Return the (X, Y) coordinate for the center point of the cell that contains the specified text.  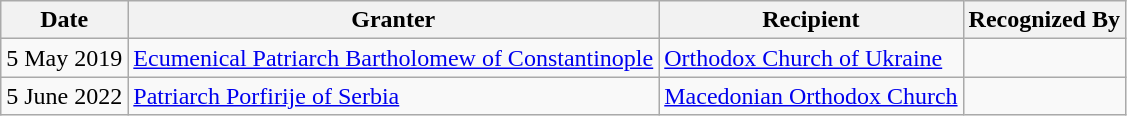
5 May 2019 (64, 58)
Date (64, 20)
Recognized By (1044, 20)
Ecumenical Patriarch Bartholomew of Constantinople (394, 58)
Granter (394, 20)
Recipient (811, 20)
Orthodox Church of Ukraine (811, 58)
Macedonian Orthodox Church (811, 96)
5 June 2022 (64, 96)
Patriarch Porfirije of Serbia (394, 96)
